Return [X, Y] of the center of cell containing provided text 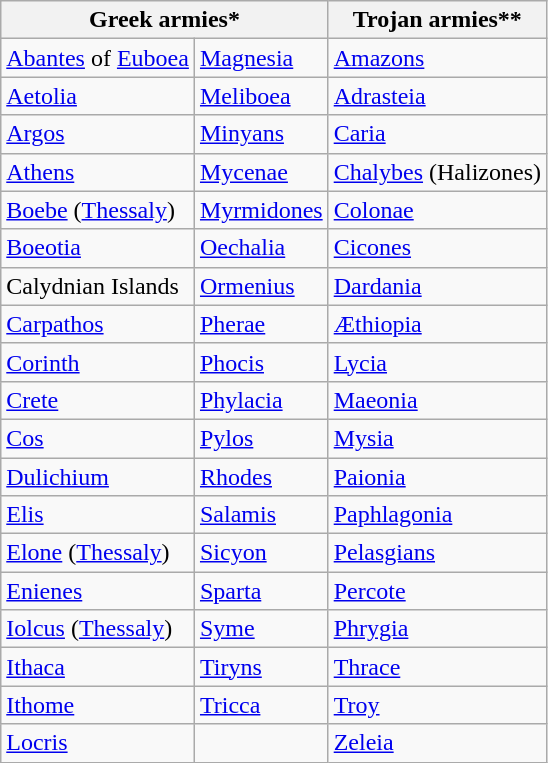
Boebe (Thessaly) [98, 210]
Ithome [98, 705]
Dulichium [98, 477]
Myrmidones [261, 210]
Phocis [261, 362]
Adrasteia [437, 96]
Rhodes [261, 477]
Abantes of Euboea [98, 58]
Phrygia [437, 629]
Dardania [437, 286]
Troy [437, 705]
Pylos [261, 438]
Percote [437, 591]
Corinth [98, 362]
Boeotia [98, 248]
Elis [98, 515]
Tiryns [261, 667]
Pelasgians [437, 553]
Æthiopia [437, 324]
Paphlagonia [437, 515]
Chalybes (Halizones) [437, 172]
Sparta [261, 591]
Colonae [437, 210]
Cicones [437, 248]
Aetolia [98, 96]
Iolcus (Thessaly) [98, 629]
Argos [98, 134]
Phylacia [261, 400]
Sicyon [261, 553]
Caria [437, 134]
Calydnian Islands [98, 286]
Tricca [261, 705]
Mycenae [261, 172]
Greek armies* [164, 20]
Mysia [437, 438]
Ormenius [261, 286]
Amazons [437, 58]
Athens [98, 172]
Locris [98, 743]
Carpathos [98, 324]
Salamis [261, 515]
Maeonia [437, 400]
Magnesia [261, 58]
Paionia [437, 477]
Ithaca [98, 667]
Crete [98, 400]
Zeleia [437, 743]
Enienes [98, 591]
Elone (Thessaly) [98, 553]
Pherae [261, 324]
Trojan armies** [437, 20]
Cos [98, 438]
Meliboea [261, 96]
Minyans [261, 134]
Syme [261, 629]
Thrace [437, 667]
Lycia [437, 362]
Oechalia [261, 248]
